Return (X, Y) of the center of cell containing provided text 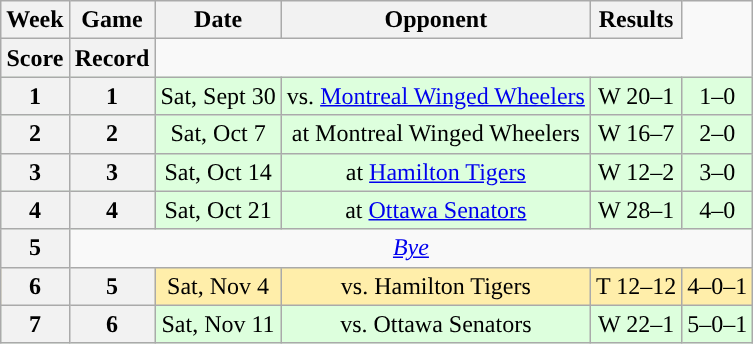
Bye (411, 248)
Sat, Sept 30 (218, 96)
W 28–1 (636, 210)
3–0 (718, 172)
Week (35, 20)
vs. Hamilton Tigers (436, 286)
Date (218, 20)
1–0 (718, 96)
2–0 (718, 134)
5–0–1 (718, 324)
Results (636, 20)
W 22–1 (636, 324)
T 12–12 (636, 286)
Sat, Nov 4 (218, 286)
Record (112, 58)
vs. Ottawa Senators (436, 324)
W 12–2 (636, 172)
at Hamilton Tigers (436, 172)
4–0 (718, 210)
Sat, Oct 7 (218, 134)
vs. Montreal Winged Wheelers (436, 96)
Game (112, 20)
Sat, Oct 14 (218, 172)
at Montreal Winged Wheelers (436, 134)
W 16–7 (636, 134)
W 20–1 (636, 96)
Opponent (436, 20)
7 (35, 324)
4–0–1 (718, 286)
at Ottawa Senators (436, 210)
Sat, Oct 21 (218, 210)
Score (35, 58)
Sat, Nov 11 (218, 324)
